For the text-containing cell, return its midpoint in (x, y) coordinate format. 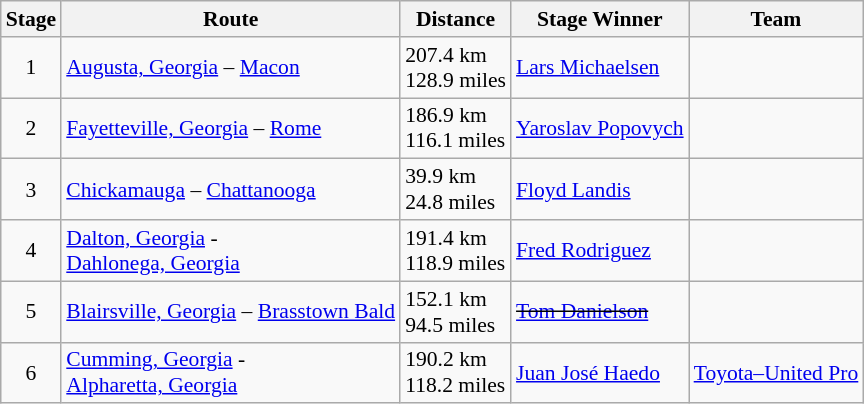
207.4 km128.9 miles (456, 68)
Cumming, Georgia - Alpharetta, Georgia (230, 372)
6 (31, 372)
Distance (456, 19)
Lars Michaelsen (600, 68)
Floyd Landis (600, 190)
Tom Danielson (600, 312)
Dalton, Georgia - Dahlonega, Georgia (230, 250)
Fayetteville, Georgia – Rome (230, 128)
5 (31, 312)
Toyota–United Pro (776, 372)
Fred Rodriguez (600, 250)
Juan José Haedo (600, 372)
186.9 km116.1 miles (456, 128)
Route (230, 19)
2 (31, 128)
Augusta, Georgia – Macon (230, 68)
191.4 km118.9 miles (456, 250)
1 (31, 68)
39.9 km24.8 miles (456, 190)
Team (776, 19)
Stage Winner (600, 19)
Yaroslav Popovych (600, 128)
152.1 km94.5 miles (456, 312)
190.2 km118.2 miles (456, 372)
Stage (31, 19)
Chickamauga – Chattanooga (230, 190)
4 (31, 250)
3 (31, 190)
Blairsville, Georgia – Brasstown Bald (230, 312)
